Locate the cell with the specified text and output its [x, y] center coordinate. 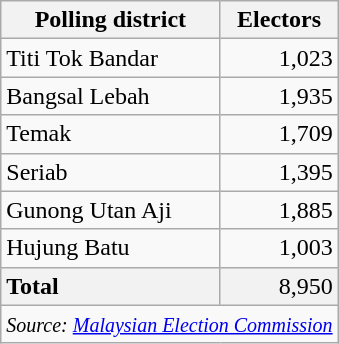
Gunong Utan Aji [110, 210]
Seriab [110, 172]
Hujung Batu [110, 248]
Total [110, 286]
Polling district [110, 20]
8,950 [279, 286]
Electors [279, 20]
Titi Tok Bandar [110, 58]
Source: Malaysian Election Commission [170, 324]
1,709 [279, 134]
Bangsal Lebah [110, 96]
1,023 [279, 58]
1,935 [279, 96]
Temak [110, 134]
1,885 [279, 210]
1,003 [279, 248]
1,395 [279, 172]
